For the text-containing cell, return its midpoint in (x, y) coordinate format. 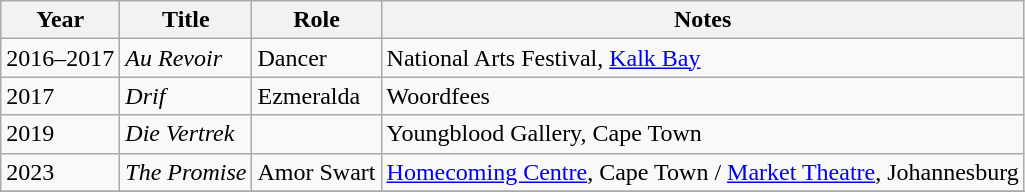
Youngblood Gallery, Cape Town (702, 134)
National Arts Festival, Kalk Bay (702, 58)
2019 (60, 134)
2016–2017 (60, 58)
Amor Swart (316, 172)
Au Revoir (186, 58)
Woordfees (702, 96)
Drif (186, 96)
Year (60, 20)
Ezmeralda (316, 96)
Die Vertrek (186, 134)
Homecoming Centre, Cape Town / Market Theatre, Johannesburg (702, 172)
2017 (60, 96)
2023 (60, 172)
Dancer (316, 58)
Title (186, 20)
Notes (702, 20)
The Promise (186, 172)
Role (316, 20)
